Identify which cell holds the provided text, then report its [x, y] central coordinate. 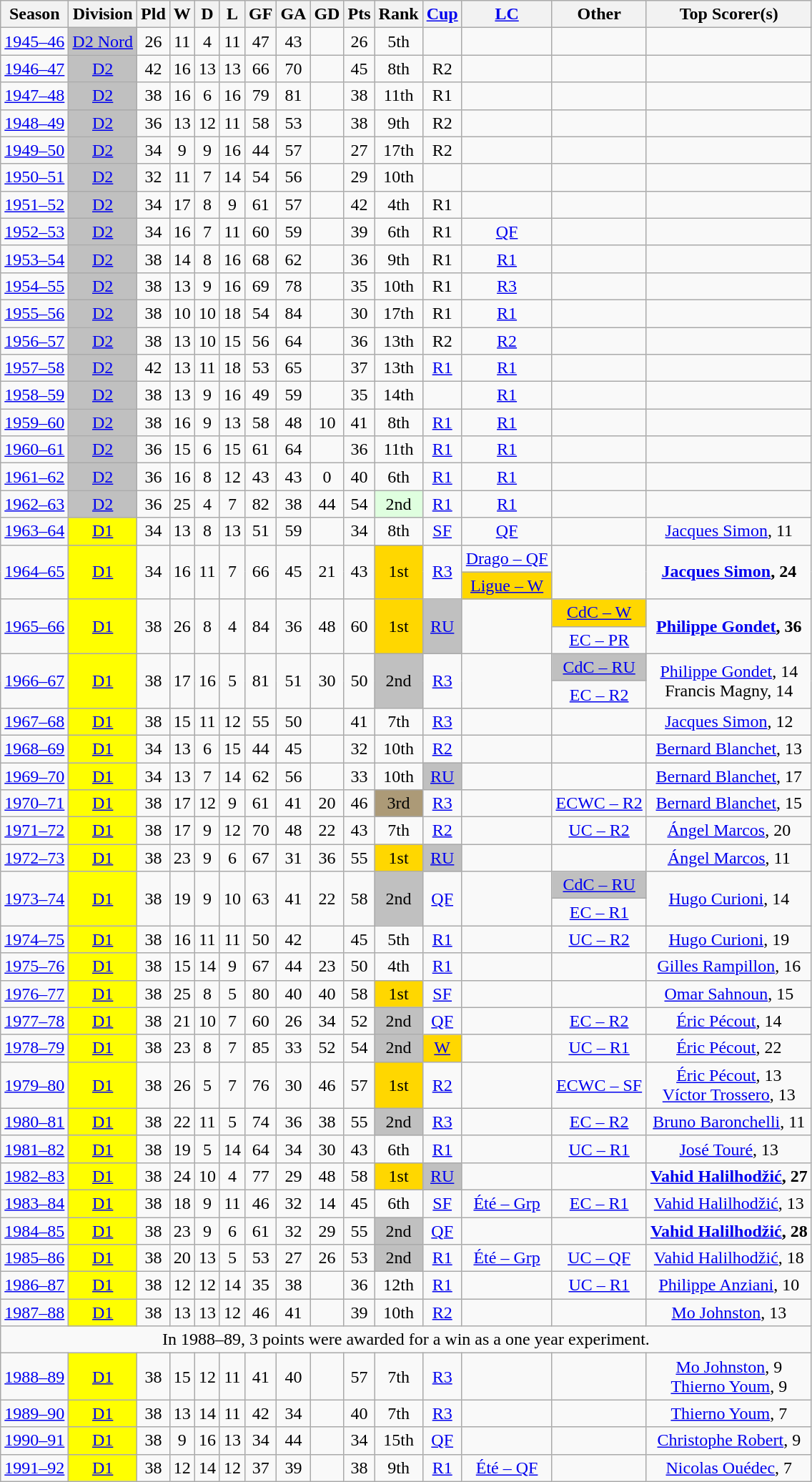
78 [293, 286]
1959–60 [34, 423]
Jacques Simon, 24 [729, 572]
Éric Pécout, 14 [729, 1021]
Jacques Simon, 11 [729, 531]
1983–84 [34, 1203]
1962–63 [34, 504]
Rank [399, 14]
14th [399, 395]
1971–72 [34, 831]
31 [293, 858]
68 [260, 259]
65 [293, 368]
Mo Johnston, 9 Thierno Youm, 9 [729, 1377]
1982–83 [34, 1176]
Philippe Gondet, 14 Francis Magny, 14 [729, 681]
1953–54 [34, 259]
EC – PR [599, 640]
1947–48 [34, 96]
1974–75 [34, 939]
1973–74 [34, 899]
Drago – QF [507, 558]
Gilles Rampillon, 16 [729, 967]
1972–73 [34, 858]
GF [260, 14]
José Touré, 13 [729, 1149]
49 [260, 395]
0 [327, 477]
1978–79 [34, 1048]
1976–77 [34, 994]
GA [293, 14]
Vahid Halilhodžić, 18 [729, 1258]
Ligue – W [507, 586]
1979–80 [34, 1085]
1981–82 [34, 1149]
In 1988–89, 3 points were awarded for a win as a one year experiment. [406, 1340]
1948–49 [34, 123]
ECWC – R2 [599, 804]
77 [260, 1176]
1960–61 [34, 450]
GD [327, 14]
Nicolas Ouédec, 7 [729, 1468]
1950–51 [34, 177]
Ángel Marcos, 11 [729, 858]
1954–55 [34, 286]
Bernard Blanchet, 17 [729, 776]
Other [599, 14]
Division [103, 14]
Cup [442, 14]
LC [507, 14]
Vahid Halilhodžić, 28 [729, 1230]
80 [260, 994]
Jacques Simon, 12 [729, 721]
1989–90 [34, 1413]
Philippe Anziani, 10 [729, 1285]
1968–69 [34, 749]
Éric Pécout, 22 [729, 1048]
1985–86 [34, 1258]
Hugo Curioni, 14 [729, 899]
1987–88 [34, 1313]
1977–78 [34, 1021]
1957–58 [34, 368]
Bernard Blanchet, 15 [729, 804]
Top Scorer(s) [729, 14]
1956–57 [34, 341]
L [232, 14]
69 [260, 286]
1963–64 [34, 531]
1967–68 [34, 721]
79 [260, 96]
1975–76 [34, 967]
1969–70 [34, 776]
Christophe Robert, 9 [729, 1441]
Été – QF [507, 1468]
1951–52 [34, 204]
74 [260, 1122]
D2 Nord [103, 41]
63 [260, 899]
1990–91 [34, 1441]
Vahid Halilhodžić, 27 [729, 1176]
1980–81 [34, 1122]
Vahid Halilhodžić, 13 [729, 1203]
1946–47 [34, 69]
Philippe Gondet, 36 [729, 626]
Éric Pécout, 13 Víctor Trossero, 13 [729, 1085]
3rd [399, 804]
1949–50 [34, 150]
1966–67 [34, 681]
15th [399, 1441]
1965–66 [34, 626]
D [207, 14]
1964–65 [34, 572]
UC – QF [599, 1258]
Pld [154, 14]
1991–92 [34, 1468]
47 [260, 41]
12th [399, 1285]
Thierno Youm, 7 [729, 1413]
1961–62 [34, 477]
82 [260, 504]
24 [182, 1176]
1958–59 [34, 395]
Bernard Blanchet, 13 [729, 749]
Season [34, 14]
85 [260, 1048]
Ángel Marcos, 20 [729, 831]
1955–56 [34, 313]
1945–46 [34, 41]
Omar Sahnoun, 15 [729, 994]
1970–71 [34, 804]
CdC – W [599, 613]
1984–85 [34, 1230]
1952–53 [34, 232]
ECWC – SF [599, 1085]
1986–87 [34, 1285]
76 [260, 1085]
Mo Johnston, 13 [729, 1313]
1988–89 [34, 1377]
Hugo Curioni, 19 [729, 939]
Bruno Baronchelli, 11 [729, 1122]
Pts [359, 14]
